Detect which cell encompasses the target text, then output its [X, Y] center coordinate. 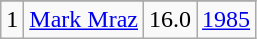
Mark Mraz [84, 20]
1 [12, 20]
1985 [226, 20]
16.0 [170, 20]
